Return (X, Y) of the center of cell containing provided text 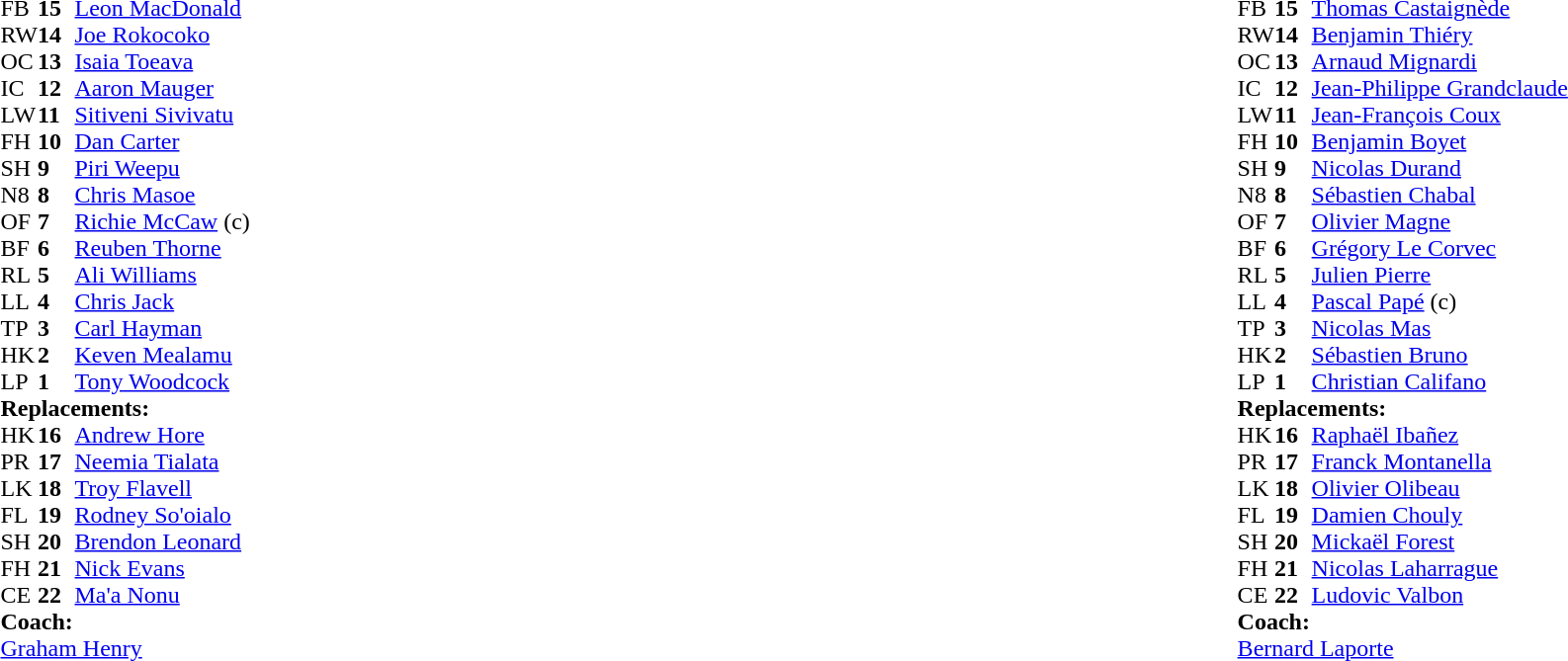
Rodney So'oialo (162, 516)
Julien Pierre (1439, 275)
Franck Montanella (1439, 462)
Ali Williams (162, 275)
Sitiveni Sivivatu (162, 115)
Tony Woodcock (162, 381)
Nicolas Mas (1439, 328)
Graham Henry (125, 648)
Jean-Philippe Grandclaude (1439, 89)
Nicolas Laharrague (1439, 569)
Bernard Laporte (1403, 648)
Keven Mealamu (162, 356)
Ludovic Valbon (1439, 595)
Olivier Olibeau (1439, 488)
Mickaël Forest (1439, 541)
Pascal Papé (c) (1439, 302)
Piri Weepu (162, 168)
Jean-François Coux (1439, 115)
Raphaël Ibañez (1439, 435)
Ma'a Nonu (162, 595)
Troy Flavell (162, 488)
Aaron Mauger (162, 89)
Isaia Toeava (162, 61)
Grégory Le Corvec (1439, 249)
Benjamin Boyet (1439, 142)
Reuben Thorne (162, 249)
Nicolas Durand (1439, 168)
Arnaud Mignardi (1439, 61)
Nick Evans (162, 569)
Sébastien Bruno (1439, 356)
Neemia Tialata (162, 462)
Andrew Hore (162, 435)
Chris Masoe (162, 196)
Dan Carter (162, 142)
Carl Hayman (162, 328)
Damien Chouly (1439, 516)
Joe Rokocoko (162, 36)
Brendon Leonard (162, 541)
Richie McCaw (c) (162, 221)
Christian Califano (1439, 381)
Benjamin Thiéry (1439, 36)
Sébastien Chabal (1439, 196)
Olivier Magne (1439, 221)
Chris Jack (162, 302)
